Pinpoint the cell where the given text exists, returning its [x, y] midpoint coordinate. 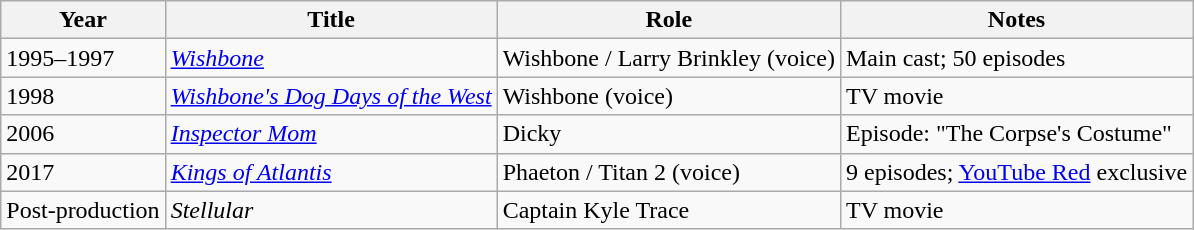
Wishbone's Dog Days of the West [331, 96]
Wishbone [331, 58]
9 episodes; YouTube Red exclusive [1016, 172]
Episode: "The Corpse's Costume" [1016, 134]
Title [331, 20]
Notes [1016, 20]
Year [83, 20]
Kings of Atlantis [331, 172]
Stellular [331, 210]
Inspector Mom [331, 134]
Post-production [83, 210]
Wishbone / Larry Brinkley (voice) [668, 58]
2006 [83, 134]
Phaeton / Titan 2 (voice) [668, 172]
Wishbone (voice) [668, 96]
Captain Kyle Trace [668, 210]
1995–1997 [83, 58]
Main cast; 50 episodes [1016, 58]
Role [668, 20]
Dicky [668, 134]
2017 [83, 172]
1998 [83, 96]
